Output the (X, Y) coordinate of the center of the cell containing the given text.  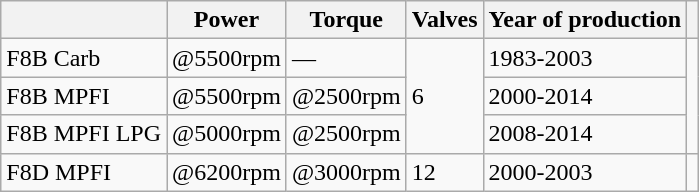
@3000rpm (346, 172)
2000-2014 (585, 96)
F8D MPFI (84, 172)
Year of production (585, 20)
F8B MPFI (84, 96)
F8B MPFI LPG (84, 134)
@6200rpm (227, 172)
Torque (346, 20)
F8B Carb (84, 58)
Power (227, 20)
1983-2003 (585, 58)
— (346, 58)
@5000rpm (227, 134)
12 (444, 172)
Valves (444, 20)
2000-2003 (585, 172)
6 (444, 96)
2008-2014 (585, 134)
